Provide the (X, Y) coordinate of the cell's center where the given text is located.  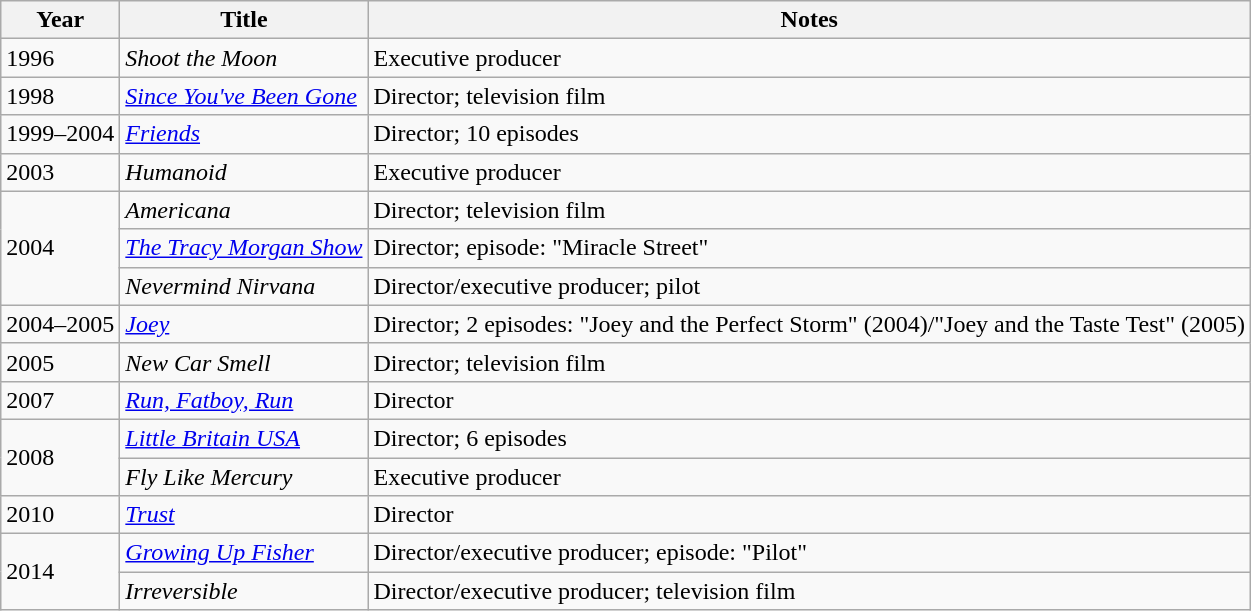
2010 (60, 515)
Friends (244, 134)
Director/executive producer; episode: "Pilot" (809, 553)
Year (60, 20)
Growing Up Fisher (244, 553)
The Tracy Morgan Show (244, 248)
2003 (60, 172)
Notes (809, 20)
Title (244, 20)
2007 (60, 400)
Fly Like Mercury (244, 477)
Shoot the Moon (244, 58)
Little Britain USA (244, 438)
2004–2005 (60, 324)
Run, Fatboy, Run (244, 400)
Director; 10 episodes (809, 134)
Director/executive producer; television film (809, 591)
Humanoid (244, 172)
1996 (60, 58)
1999–2004 (60, 134)
New Car Smell (244, 362)
Nevermind Nirvana (244, 286)
Since You've Been Gone (244, 96)
Joey (244, 324)
Irreversible (244, 591)
Americana (244, 210)
2014 (60, 572)
Director; 2 episodes: "Joey and the Perfect Storm" (2004)/"Joey and the Taste Test" (2005) (809, 324)
Trust (244, 515)
1998 (60, 96)
2008 (60, 457)
2004 (60, 248)
2005 (60, 362)
Director/executive producer; pilot (809, 286)
Director; episode: "Miracle Street" (809, 248)
Director; 6 episodes (809, 438)
